Locate the cell with the specified text and output its [x, y] center coordinate. 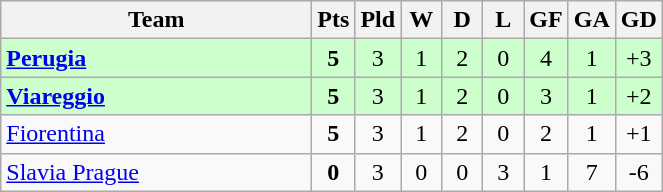
Team [156, 20]
+3 [638, 58]
Perugia [156, 58]
L [504, 20]
+2 [638, 96]
7 [592, 172]
Viareggio [156, 96]
GA [592, 20]
+1 [638, 134]
Slavia Prague [156, 172]
Pld [378, 20]
-6 [638, 172]
Pts [334, 20]
Fiorentina [156, 134]
W [422, 20]
D [462, 20]
4 [546, 58]
GF [546, 20]
GD [638, 20]
